Extract the (x, y) coordinate from the center of the cell holding the provided text.  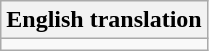
English translation (104, 20)
